Scan for the cell matching the given text and deliver its [x, y] coordinate at center. 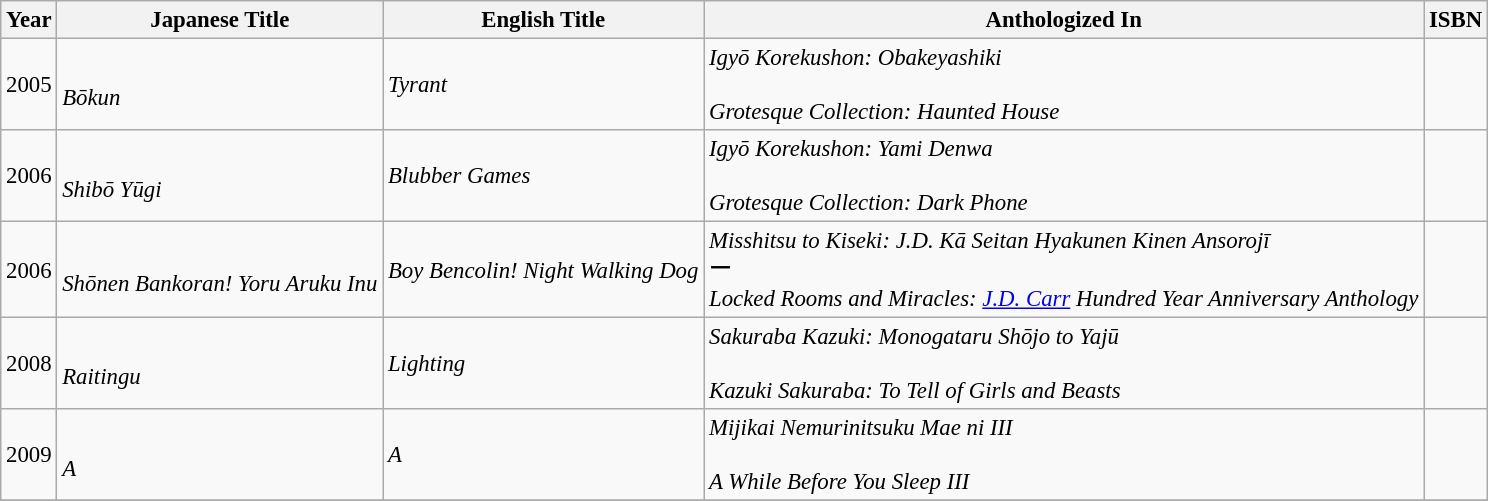
Raitingu [220, 364]
Misshitsu to Kiseki: J.D. Kā Seitan Hyakunen Kinen AnsorojīーLocked Rooms and Miracles: J.D. Carr Hundred Year Anniversary Anthology [1064, 270]
2005 [29, 85]
Japanese Title [220, 20]
Tyrant [544, 85]
Year [29, 20]
Igyō Korekushon: ObakeyashikiGrotesque Collection: Haunted House [1064, 85]
Bōkun [220, 85]
2009 [29, 455]
Shōnen Bankoran! Yoru Aruku Inu [220, 270]
English Title [544, 20]
Boy Bencolin! Night Walking Dog [544, 270]
Anthologized In [1064, 20]
ISBN [1456, 20]
Mijikai Nemurinitsuku Mae ni IIIA While Before You Sleep III [1064, 455]
Shibō Yūgi [220, 176]
Sakuraba Kazuki: Monogataru Shōjo to YajūKazuki Sakuraba: To Tell of Girls and Beasts [1064, 364]
Blubber Games [544, 176]
2008 [29, 364]
Lighting [544, 364]
Igyō Korekushon: Yami DenwaGrotesque Collection: Dark Phone [1064, 176]
